Find where the given text appears and provide that cell's center as [X, Y] coordinate. 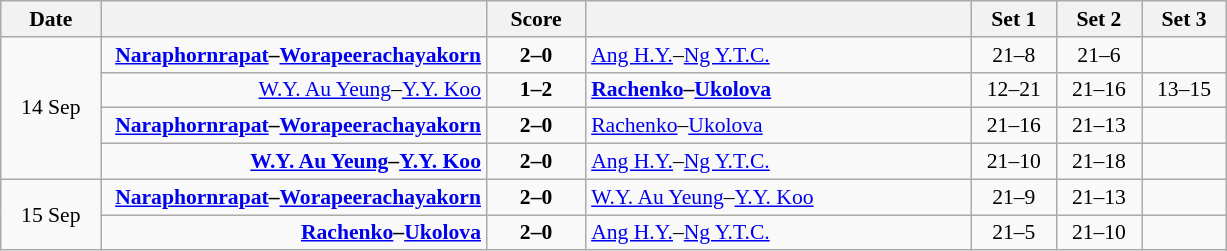
14 Sep [51, 108]
21–18 [1098, 162]
21–9 [1014, 197]
12–21 [1014, 90]
21–8 [1014, 55]
21–6 [1098, 55]
Set 1 [1014, 19]
13–15 [1184, 90]
Set 2 [1098, 19]
15 Sep [51, 214]
Set 3 [1184, 19]
1–2 [536, 90]
Date [51, 19]
Score [536, 19]
21–5 [1014, 233]
